Search for the cell housing the specified text and yield its [x, y] center coordinate. 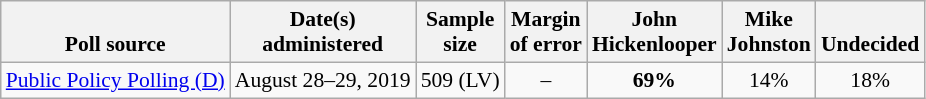
JohnHickenlooper [654, 32]
Public Policy Polling (D) [116, 80]
Poll source [116, 32]
69% [654, 80]
Undecided [870, 32]
14% [769, 80]
August 28–29, 2019 [323, 80]
509 (LV) [460, 80]
– [546, 80]
18% [870, 80]
MikeJohnston [769, 32]
Date(s)administered [323, 32]
Samplesize [460, 32]
Marginof error [546, 32]
